Find where the given text appears and provide that cell's center as [X, Y] coordinate. 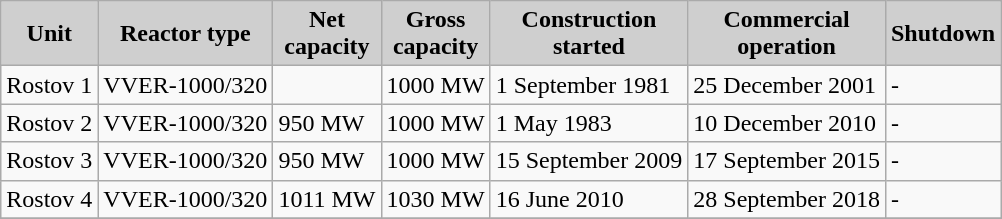
Reactor type [186, 34]
17 September 2015 [787, 161]
28 September 2018 [787, 199]
Rostov 3 [50, 161]
10 December 2010 [787, 123]
1011 MW [327, 199]
Commercialoperation [787, 34]
Rostov 1 [50, 85]
16 June 2010 [589, 199]
15 September 2009 [589, 161]
Rostov 2 [50, 123]
Grosscapacity [436, 34]
1 September 1981 [589, 85]
Rostov 4 [50, 199]
1030 MW [436, 199]
Constructionstarted [589, 34]
25 December 2001 [787, 85]
Shutdown [942, 34]
Netcapacity [327, 34]
Unit [50, 34]
1 May 1983 [589, 123]
